Locate the cell with the specified text and output its (X, Y) center coordinate. 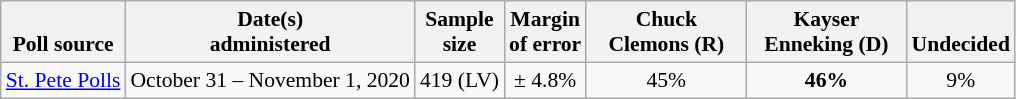
KayserEnneking (D) (826, 32)
419 (LV) (460, 80)
Samplesize (460, 32)
Undecided (961, 32)
October 31 – November 1, 2020 (270, 80)
ChuckClemons (R) (666, 32)
Poll source (64, 32)
Marginof error (545, 32)
St. Pete Polls (64, 80)
± 4.8% (545, 80)
Date(s)administered (270, 32)
45% (666, 80)
46% (826, 80)
9% (961, 80)
